Scan for the cell matching the given text and deliver its (x, y) coordinate at center. 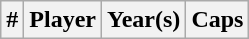
# (12, 20)
Year(s) (144, 20)
Caps (218, 20)
Player (63, 20)
